Detect which cell encompasses the target text, then output its (x, y) center coordinate. 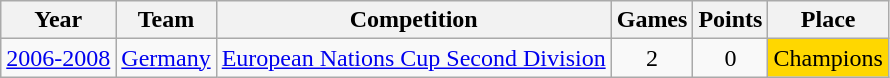
Points (730, 20)
Year (58, 20)
Germany (166, 58)
European Nations Cup Second Division (414, 58)
2 (652, 58)
Team (166, 20)
Competition (414, 20)
0 (730, 58)
Place (828, 20)
Games (652, 20)
2006-2008 (58, 58)
Champions (828, 58)
